Provide the [x, y] coordinate of the cell's center where the given text is located.  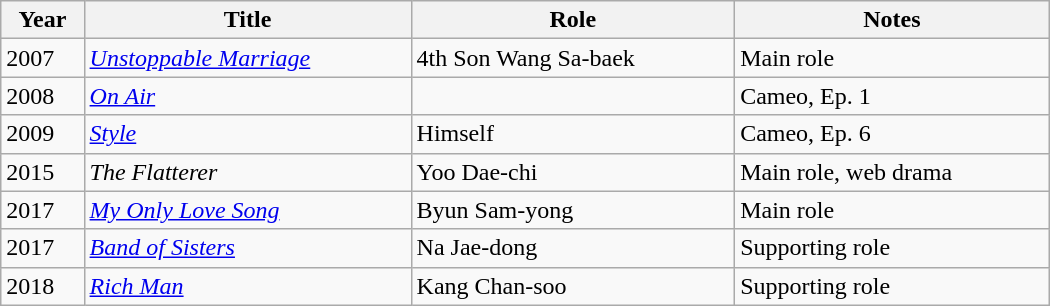
Title [248, 20]
2008 [42, 96]
2007 [42, 58]
Main role, web drama [892, 172]
Unstoppable Marriage [248, 58]
Na Jae-dong [573, 248]
Rich Man [248, 286]
Band of Sisters [248, 248]
Year [42, 20]
My Only Love Song [248, 210]
Kang Chan-soo [573, 286]
Yoo Dae-chi [573, 172]
Notes [892, 20]
Cameo, Ep. 1 [892, 96]
2009 [42, 134]
The Flatterer [248, 172]
2018 [42, 286]
Byun Sam-yong [573, 210]
Role [573, 20]
Cameo, Ep. 6 [892, 134]
Style [248, 134]
On Air [248, 96]
4th Son Wang Sa-baek [573, 58]
2015 [42, 172]
Himself [573, 134]
